Provide the (x, y) coordinate of the cell's center where the given text is located.  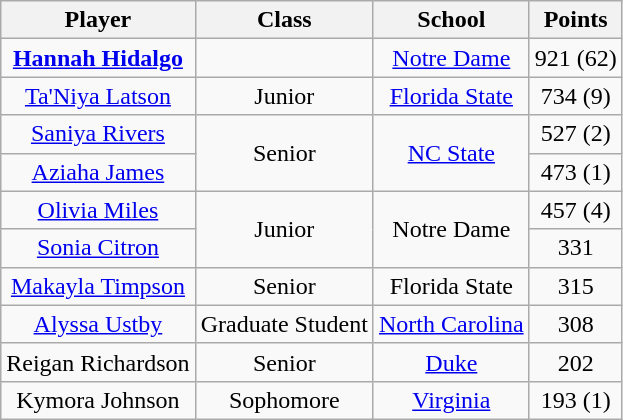
Reigan Richardson (98, 362)
921 (62) (576, 58)
Olivia Miles (98, 210)
Ta'Niya Latson (98, 96)
Player (98, 20)
Makayla Timpson (98, 286)
Sonia Citron (98, 248)
Sophomore (284, 400)
Alyssa Ustby (98, 324)
School (451, 20)
Duke (451, 362)
315 (576, 286)
Graduate Student (284, 324)
202 (576, 362)
734 (9) (576, 96)
527 (2) (576, 134)
Aziaha James (98, 172)
473 (1) (576, 172)
Points (576, 20)
Class (284, 20)
Kymora Johnson (98, 400)
Hannah Hidalgo (98, 58)
331 (576, 248)
NC State (451, 153)
193 (1) (576, 400)
Saniya Rivers (98, 134)
308 (576, 324)
Virginia (451, 400)
457 (4) (576, 210)
North Carolina (451, 324)
